Locate the cell with the specified text and output its [X, Y] center coordinate. 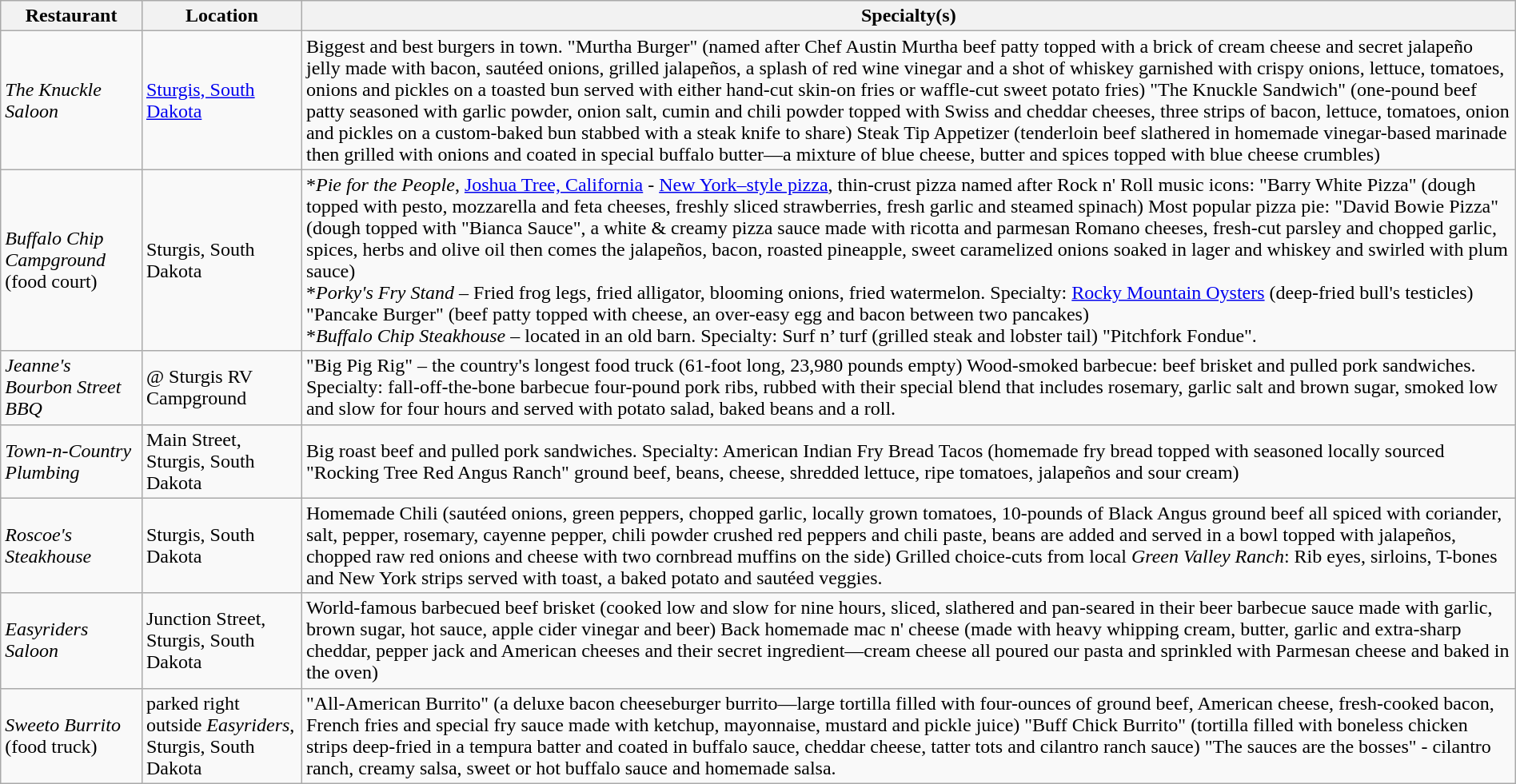
Location [221, 16]
Junction Street, Sturgis, South Dakota [221, 641]
Specialty(s) [908, 16]
Jeanne's Bourbon Street BBQ [72, 388]
Easyriders Saloon [72, 641]
Town-n-Country Plumbing [72, 461]
@ Sturgis RV Campground [221, 388]
Buffalo Chip Campground (food court) [72, 261]
The Knuckle Saloon [72, 101]
Roscoe's Steakhouse [72, 545]
Main Street, Sturgis, South Dakota [221, 461]
parked right outside Easyriders, Sturgis, South Dakota [221, 735]
Restaurant [72, 16]
Sweeto Burrito (food truck) [72, 735]
